Determine the [X, Y] coordinate at the center of the cell enclosing the given text.  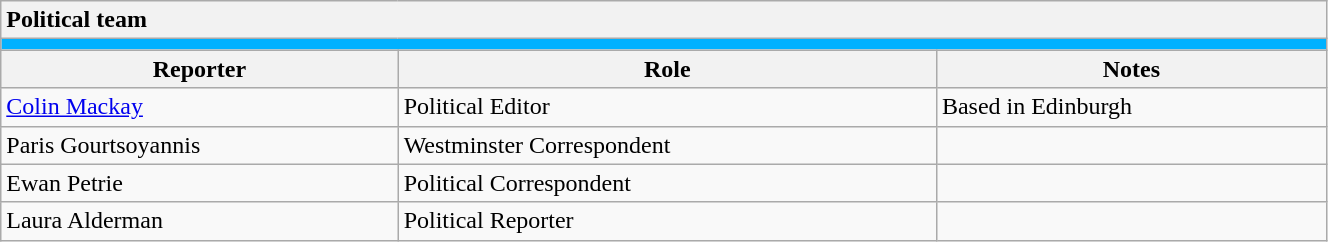
Political Correspondent [667, 183]
Political team [664, 20]
Political Editor [667, 107]
Reporter [200, 69]
Laura Alderman [200, 221]
Political Reporter [667, 221]
Paris Gourtsoyannis [200, 145]
Ewan Petrie [200, 183]
Based in Edinburgh [1131, 107]
Westminster Correspondent [667, 145]
Notes [1131, 69]
Colin Mackay [200, 107]
Role [667, 69]
